Provide the [X, Y] coordinate of the cell's center where the given text is located.  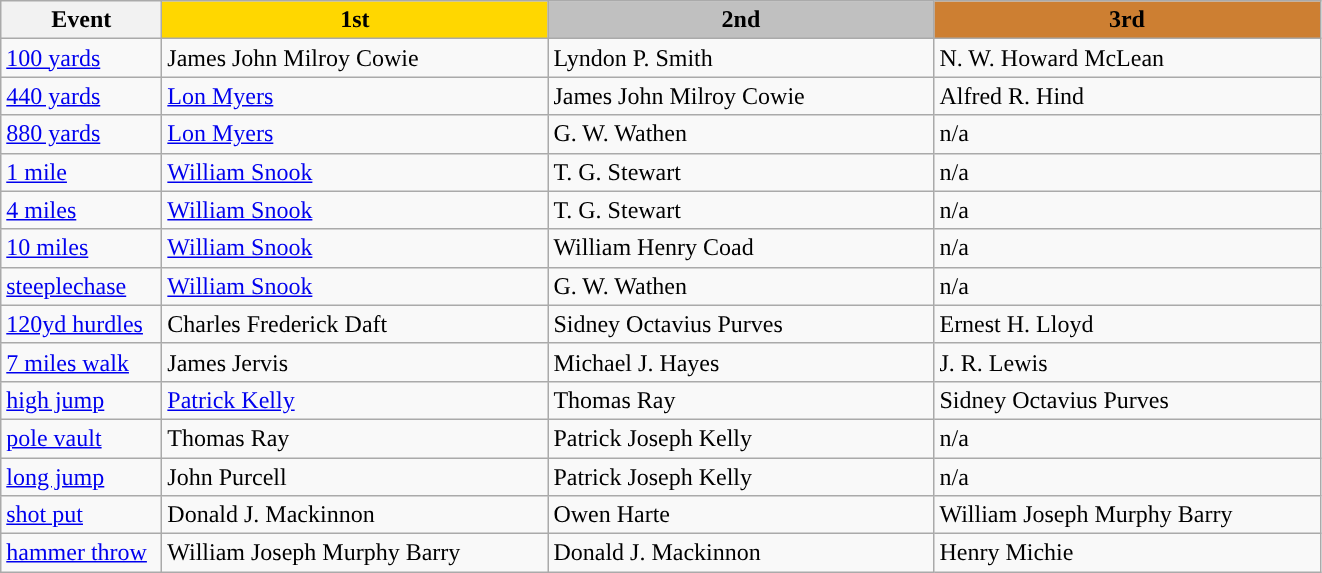
1 mile [82, 172]
880 yards [82, 134]
hammer throw [82, 553]
Ernest H. Lloyd [1127, 324]
John Purcell [355, 477]
1st [355, 20]
Alfred R. Hind [1127, 96]
steeplechase [82, 286]
7 miles walk [82, 362]
shot put [82, 515]
long jump [82, 477]
120yd hurdles [82, 324]
high jump [82, 400]
100 yards [82, 58]
4 miles [82, 210]
10 miles [82, 248]
Lyndon P. Smith [741, 58]
William Henry Coad [741, 248]
Henry Michie [1127, 553]
Patrick Kelly [355, 400]
pole vault [82, 438]
J. R. Lewis [1127, 362]
3rd [1127, 20]
Michael J. Hayes [741, 362]
N. W. Howard McLean [1127, 58]
Charles Frederick Daft [355, 324]
James Jervis [355, 362]
Event [82, 20]
2nd [741, 20]
440 yards [82, 96]
Owen Harte [741, 515]
